Determine the [x, y] coordinate at the center of the cell enclosing the given text.  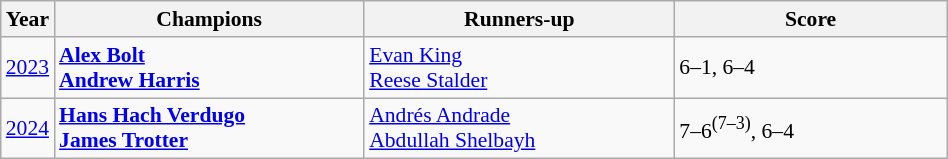
Champions [209, 19]
2024 [28, 128]
6–1, 6–4 [810, 68]
Alex Bolt Andrew Harris [209, 68]
Hans Hach Verdugo James Trotter [209, 128]
Runners-up [519, 19]
Evan King Reese Stalder [519, 68]
Score [810, 19]
Andrés Andrade Abdullah Shelbayh [519, 128]
Year [28, 19]
7–6(7–3), 6–4 [810, 128]
2023 [28, 68]
